Return the (x, y) coordinate for the center point of the cell that contains the specified text.  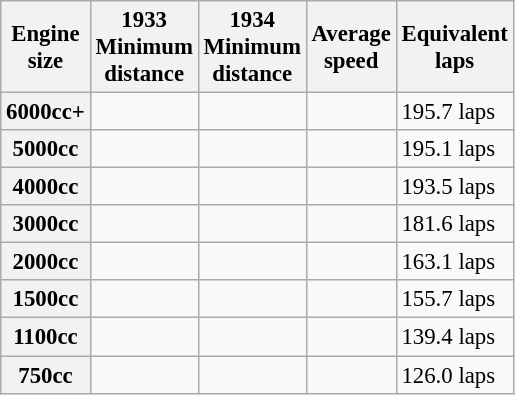
1934Minimum distance (252, 47)
139.4 laps (454, 337)
2000cc (46, 262)
Equivalent laps (454, 47)
1100cc (46, 337)
3000cc (46, 224)
6000cc+ (46, 112)
Engine size (46, 47)
4000cc (46, 187)
163.1 laps (454, 262)
181.6 laps (454, 224)
5000cc (46, 149)
193.5 laps (454, 187)
126.0 laps (454, 375)
1500cc (46, 299)
Average speed (351, 47)
750cc (46, 375)
195.1 laps (454, 149)
195.7 laps (454, 112)
155.7 laps (454, 299)
1933Minimum distance (144, 47)
